Capture the cell that displays the provided text and extract its [x, y] central coordinate. 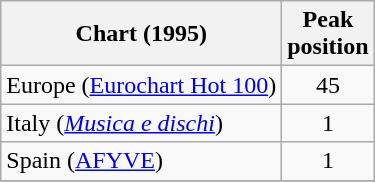
Chart (1995) [142, 34]
Italy (Musica e dischi) [142, 123]
45 [328, 85]
Spain (AFYVE) [142, 161]
Peakposition [328, 34]
Europe (Eurochart Hot 100) [142, 85]
